Search for the cell housing the specified text and yield its (x, y) center coordinate. 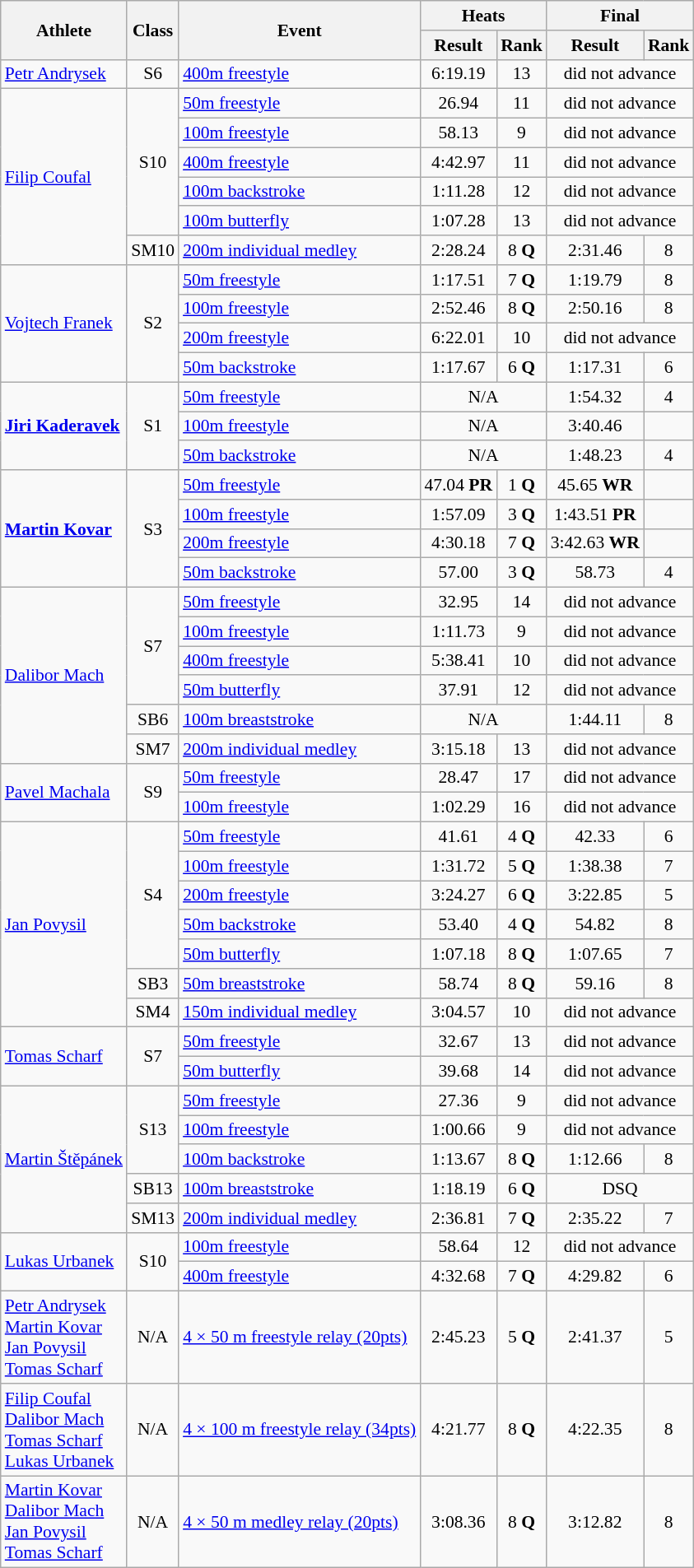
Petr Andrysek Martin Kovar Jan Povysil Tomas Scharf (64, 1338)
1:17.67 (458, 368)
32.95 (458, 603)
DSQ (621, 1189)
59.16 (595, 984)
6:22.01 (458, 338)
Heats (482, 16)
1:54.32 (595, 397)
Lukas Urbanek (64, 1261)
Vojtech Franek (64, 323)
4:21.77 (458, 1430)
47.04 PR (458, 485)
2:35.22 (595, 1218)
Athlete (64, 30)
57.00 (458, 573)
Final (621, 16)
28.47 (458, 778)
3:22.85 (595, 896)
S13 (153, 1129)
50m breaststroke (300, 984)
S2 (153, 323)
2:45.23 (458, 1338)
3:08.36 (458, 1522)
16 (522, 807)
4:30.18 (458, 543)
2:31.46 (595, 250)
27.36 (458, 1100)
1:48.23 (595, 456)
1:00.66 (458, 1130)
1:19.79 (595, 280)
45.65 WR (595, 485)
SM7 (153, 749)
SM13 (153, 1218)
3:24.27 (458, 896)
2:36.81 (458, 1218)
2:28.24 (458, 250)
Jan Povysil (64, 925)
41.61 (458, 837)
4 × 100 m freestyle relay (34pts) (300, 1430)
5:38.41 (458, 661)
Event (300, 30)
S6 (153, 74)
1:13.67 (458, 1160)
1:43.51 PR (595, 514)
1:07.18 (458, 954)
SB3 (153, 984)
S9 (153, 792)
1:57.09 (458, 514)
S1 (153, 426)
Petr Andrysek (64, 74)
100m butterfly (300, 221)
4:32.68 (458, 1277)
1:31.72 (458, 866)
Filip Coufal Dalibor Mach Tomas Scharf Lukas Urbanek (64, 1430)
1:17.51 (458, 280)
4:42.97 (458, 162)
6:19.19 (458, 74)
SM4 (153, 1012)
SB6 (153, 719)
1:07.65 (595, 954)
1:11.28 (458, 192)
2:52.46 (458, 309)
17 (522, 778)
3:42.63 WR (595, 543)
37.91 (458, 691)
Class (153, 30)
Tomas Scharf (64, 1057)
58.64 (458, 1247)
Pavel Machala (64, 792)
1:02.29 (458, 807)
58.73 (595, 573)
SB13 (153, 1189)
42.33 (595, 837)
53.40 (458, 925)
26.94 (458, 104)
3:40.46 (595, 426)
2:50.16 (595, 309)
Martin Štěpánek (64, 1159)
39.68 (458, 1072)
150m individual medley (300, 1012)
3:15.18 (458, 749)
1:44.11 (595, 719)
1:12.66 (595, 1160)
Dalibor Mach (64, 676)
1:17.31 (595, 368)
58.13 (458, 133)
Martin Kovar Dalibor Mach Jan Povysil Tomas Scharf (64, 1522)
4:29.82 (595, 1277)
4 × 50 m medley relay (20pts) (300, 1522)
S3 (153, 528)
4:22.35 (595, 1430)
Jiri Kaderavek (64, 426)
1:07.28 (458, 221)
1:18.19 (458, 1189)
3:04.57 (458, 1012)
58.74 (458, 984)
Filip Coufal (64, 177)
3:12.82 (595, 1522)
SM10 (153, 250)
54.82 (595, 925)
1:38.38 (595, 866)
32.67 (458, 1042)
1:11.73 (458, 631)
S4 (153, 896)
Martin Kovar (64, 528)
1 Q (522, 485)
2:41.37 (595, 1338)
4 × 50 m freestyle relay (20pts) (300, 1338)
